Identify which cell holds the provided text, then report its [x, y] central coordinate. 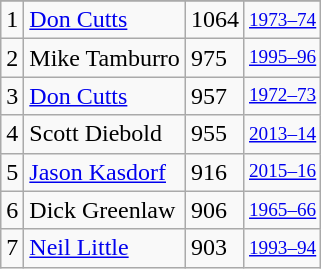
Dick Greenlaw [105, 210]
957 [214, 96]
975 [214, 58]
1064 [214, 20]
7 [12, 248]
903 [214, 248]
1965–66 [282, 210]
1993–94 [282, 248]
3 [12, 96]
5 [12, 172]
4 [12, 134]
Scott Diebold [105, 134]
955 [214, 134]
1995–96 [282, 58]
2 [12, 58]
916 [214, 172]
2013–14 [282, 134]
1972–73 [282, 96]
Jason Kasdorf [105, 172]
906 [214, 210]
Mike Tamburro [105, 58]
1 [12, 20]
6 [12, 210]
Neil Little [105, 248]
2015–16 [282, 172]
1973–74 [282, 20]
